Capture the cell that displays the provided text and extract its (x, y) central coordinate. 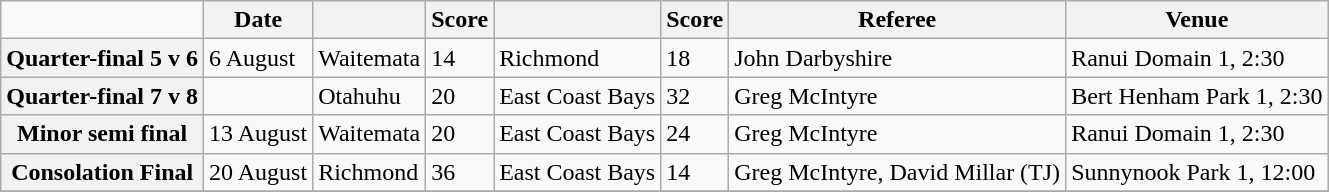
Venue (1197, 20)
20 August (258, 172)
Minor semi final (102, 134)
6 August (258, 58)
Quarter-final 7 v 8 (102, 96)
Bert Henham Park 1, 2:30 (1197, 96)
Consolation Final (102, 172)
13 August (258, 134)
Greg McIntyre, David Millar (TJ) (898, 172)
Otahuhu (370, 96)
32 (695, 96)
Sunnynook Park 1, 12:00 (1197, 172)
24 (695, 134)
18 (695, 58)
Quarter-final 5 v 6 (102, 58)
John Darbyshire (898, 58)
Date (258, 20)
36 (460, 172)
Referee (898, 20)
